Return (X, Y) of the center of cell containing provided text 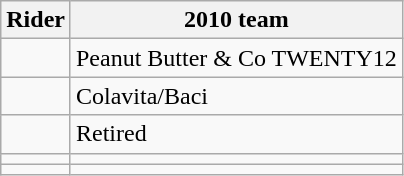
Colavita/Baci (236, 96)
Retired (236, 134)
Rider (36, 20)
2010 team (236, 20)
Peanut Butter & Co TWENTY12 (236, 58)
